Pinpoint the cell where the given text exists, returning its (x, y) midpoint coordinate. 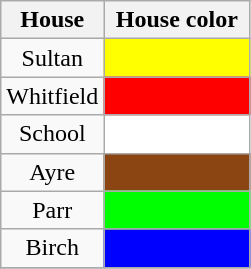
House color (177, 20)
Ayre (52, 172)
Sultan (52, 58)
Whitfield (52, 96)
School (52, 134)
Parr (52, 210)
House (52, 20)
Birch (52, 248)
